Determine the (x, y) coordinate at the center of the cell enclosing the given text.  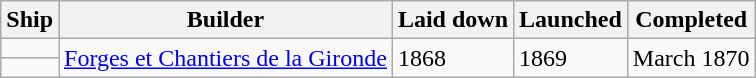
Launched (571, 20)
1868 (452, 58)
Ship (30, 20)
March 1870 (691, 58)
1869 (571, 58)
Forges et Chantiers de la Gironde (226, 58)
Laid down (452, 20)
Completed (691, 20)
Builder (226, 20)
